Return (x, y) of the center of cell containing provided text 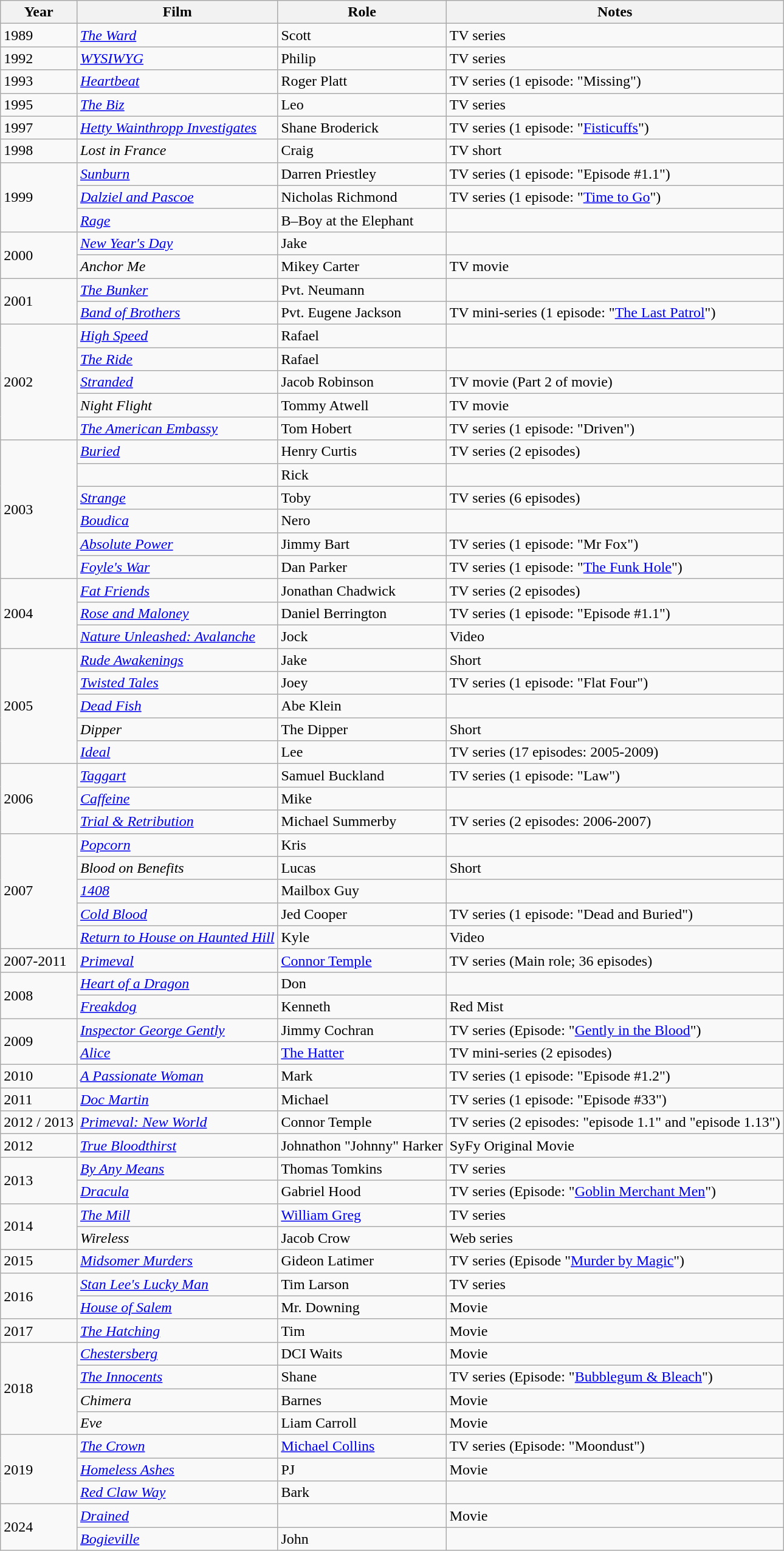
Dead Fish (177, 706)
Shane Broderick (362, 128)
Samuel Buckland (362, 775)
Heart of a Dragon (177, 983)
A Passionate Woman (177, 1076)
The Ride (177, 359)
2000 (39, 255)
Taggart (177, 775)
Chestersberg (177, 1353)
2019 (39, 1470)
Primeval: New World (177, 1123)
Rude Awakenings (177, 659)
Dalziel and Pascoe (177, 197)
TV short (615, 151)
2014 (39, 1226)
Homeless Ashes (177, 1470)
Nero (362, 521)
TV series (Main role; 36 episodes) (615, 960)
Drained (177, 1516)
The Mill (177, 1215)
Buried (177, 452)
TV series (Episode: "Goblin Merchant Men") (615, 1192)
2006 (39, 799)
TV series (1 episode: "Dead and Buried") (615, 914)
Red Claw Way (177, 1493)
2024 (39, 1527)
Shane (362, 1377)
Leo (362, 105)
Mark (362, 1076)
TV series (1 episode: "The Funk Hole") (615, 567)
Primeval (177, 960)
TV series (1 episode: "Episode #33") (615, 1099)
Henry Curtis (362, 452)
Pvt. Neumann (362, 290)
Midsomer Murders (177, 1261)
TV series (1 episode: "Missing") (615, 81)
Johnathon "Johnny" Harker (362, 1146)
By Any Means (177, 1169)
Jacob Robinson (362, 382)
Nature Unleashed: Avalanche (177, 636)
2007-2011 (39, 960)
TV series (17 episodes: 2005-2009) (615, 752)
House of Salem (177, 1307)
Blood on Benefits (177, 868)
2013 (39, 1180)
1992 (39, 58)
The Hatter (362, 1053)
John (362, 1539)
TV series (1 episode: "Episode #1.2") (615, 1076)
Mikey Carter (362, 266)
Joey (362, 683)
2003 (39, 509)
2009 (39, 1042)
Lucas (362, 868)
Lost in France (177, 151)
Anchor Me (177, 266)
Hetty Wainthropp Investigates (177, 128)
Dipper (177, 729)
Kyle (362, 937)
Don (362, 983)
Michael Summerby (362, 822)
TV series (1 episode: "Law") (615, 775)
Wireless (177, 1238)
2011 (39, 1099)
The Crown (177, 1446)
Thomas Tomkins (362, 1169)
B–Boy at the Elephant (362, 220)
Roger Platt (362, 81)
Jacob Crow (362, 1238)
2005 (39, 706)
Tim Larson (362, 1284)
Dan Parker (362, 567)
Philip (362, 58)
The Dipper (362, 729)
TV series (1 episode: "Mr Fox") (615, 544)
Caffeine (177, 799)
Rick (362, 475)
Sunburn (177, 174)
Abe Klein (362, 706)
True Bloodthirst (177, 1146)
Daniel Berrington (362, 613)
The Ward (177, 35)
Michael (362, 1099)
Nicholas Richmond (362, 197)
Popcorn (177, 845)
Scott (362, 35)
PJ (362, 1470)
Mr. Downing (362, 1307)
1998 (39, 151)
2018 (39, 1388)
The Hatching (177, 1330)
Role (362, 12)
TV series (1 episode: "Flat Four") (615, 683)
1408 (177, 891)
1995 (39, 105)
Boudica (177, 521)
Alice (177, 1053)
New Year's Day (177, 243)
Jimmy Cochran (362, 1030)
Chimera (177, 1400)
Inspector George Gently (177, 1030)
Return to House on Haunted Hill (177, 937)
TV series (1 episode: "Time to Go") (615, 197)
2012 (39, 1146)
TV series (1 episode: "Fisticuffs") (615, 128)
TV series (Episode: "Gently in the Blood") (615, 1030)
Film (177, 12)
1993 (39, 81)
TV series (Episode: "Bubblegum & Bleach") (615, 1377)
2002 (39, 382)
Stan Lee's Lucky Man (177, 1284)
Twisted Tales (177, 683)
TV movie (Part 2 of movie) (615, 382)
Heartbeat (177, 81)
TV mini-series (1 episode: "The Last Patrol") (615, 313)
Toby (362, 498)
TV series (2 episodes: 2006-2007) (615, 822)
2015 (39, 1261)
Ideal (177, 752)
Barnes (362, 1400)
Doc Martin (177, 1099)
TV mini-series (2 episodes) (615, 1053)
The Bunker (177, 290)
Rose and Maloney (177, 613)
Year (39, 12)
Craig (362, 151)
Band of Brothers (177, 313)
2010 (39, 1076)
Dracula (177, 1192)
Foyle's War (177, 567)
Darren Priestley (362, 174)
Lee (362, 752)
2008 (39, 995)
Liam Carroll (362, 1423)
Notes (615, 12)
Tommy Atwell (362, 405)
1999 (39, 197)
Jonathan Chadwick (362, 590)
Trial & Retribution (177, 822)
Pvt. Eugene Jackson (362, 313)
Strange (177, 498)
WYSIWYG (177, 58)
The Biz (177, 105)
TV series (Episode: "Moondust") (615, 1446)
Mailbox Guy (362, 891)
Gabriel Hood (362, 1192)
TV series (2 episodes: "episode 1.1" and "episode 1.13") (615, 1123)
Cold Blood (177, 914)
Bogieville (177, 1539)
Michael Collins (362, 1446)
The American Embassy (177, 428)
High Speed (177, 336)
Web series (615, 1238)
Eve (177, 1423)
2007 (39, 891)
The Innocents (177, 1377)
Night Flight (177, 405)
1997 (39, 128)
Jed Cooper (362, 914)
William Greg (362, 1215)
DCI Waits (362, 1353)
TV series (Episode "Murder by Magic") (615, 1261)
Gideon Latimer (362, 1261)
Tim (362, 1330)
2017 (39, 1330)
1989 (39, 35)
Tom Hobert (362, 428)
Jimmy Bart (362, 544)
Kris (362, 845)
SyFy Original Movie (615, 1146)
2004 (39, 613)
Jock (362, 636)
Freakdog (177, 1006)
Fat Friends (177, 590)
Absolute Power (177, 544)
Kenneth (362, 1006)
TV series (1 episode: "Driven") (615, 428)
Mike (362, 799)
Stranded (177, 382)
2016 (39, 1296)
2001 (39, 301)
2012 / 2013 (39, 1123)
Bark (362, 1493)
Red Mist (615, 1006)
Rage (177, 220)
TV series (6 episodes) (615, 498)
